Detect which cell encompasses the target text, then output its [x, y] center coordinate. 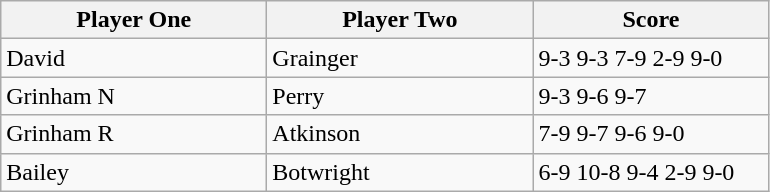
Botwright [400, 172]
Bailey [134, 172]
David [134, 58]
7-9 9-7 9-6 9-0 [651, 134]
9-3 9-6 9-7 [651, 96]
9-3 9-3 7-9 2-9 9-0 [651, 58]
Grinham R [134, 134]
Perry [400, 96]
Player Two [400, 20]
Grinham N [134, 96]
Grainger [400, 58]
Player One [134, 20]
Atkinson [400, 134]
Score [651, 20]
6-9 10-8 9-4 2-9 9-0 [651, 172]
